Capture the cell that displays the provided text and extract its (x, y) central coordinate. 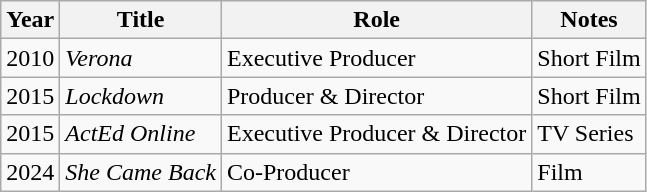
Title (141, 20)
Year (30, 20)
ActEd Online (141, 134)
Co-Producer (376, 172)
2024 (30, 172)
Producer & Director (376, 96)
Notes (589, 20)
2010 (30, 58)
Executive Producer (376, 58)
TV Series (589, 134)
Film (589, 172)
Lockdown (141, 96)
She Came Back (141, 172)
Role (376, 20)
Executive Producer & Director (376, 134)
Verona (141, 58)
